Provide the (X, Y) coordinate of the cell's center where the given text is located.  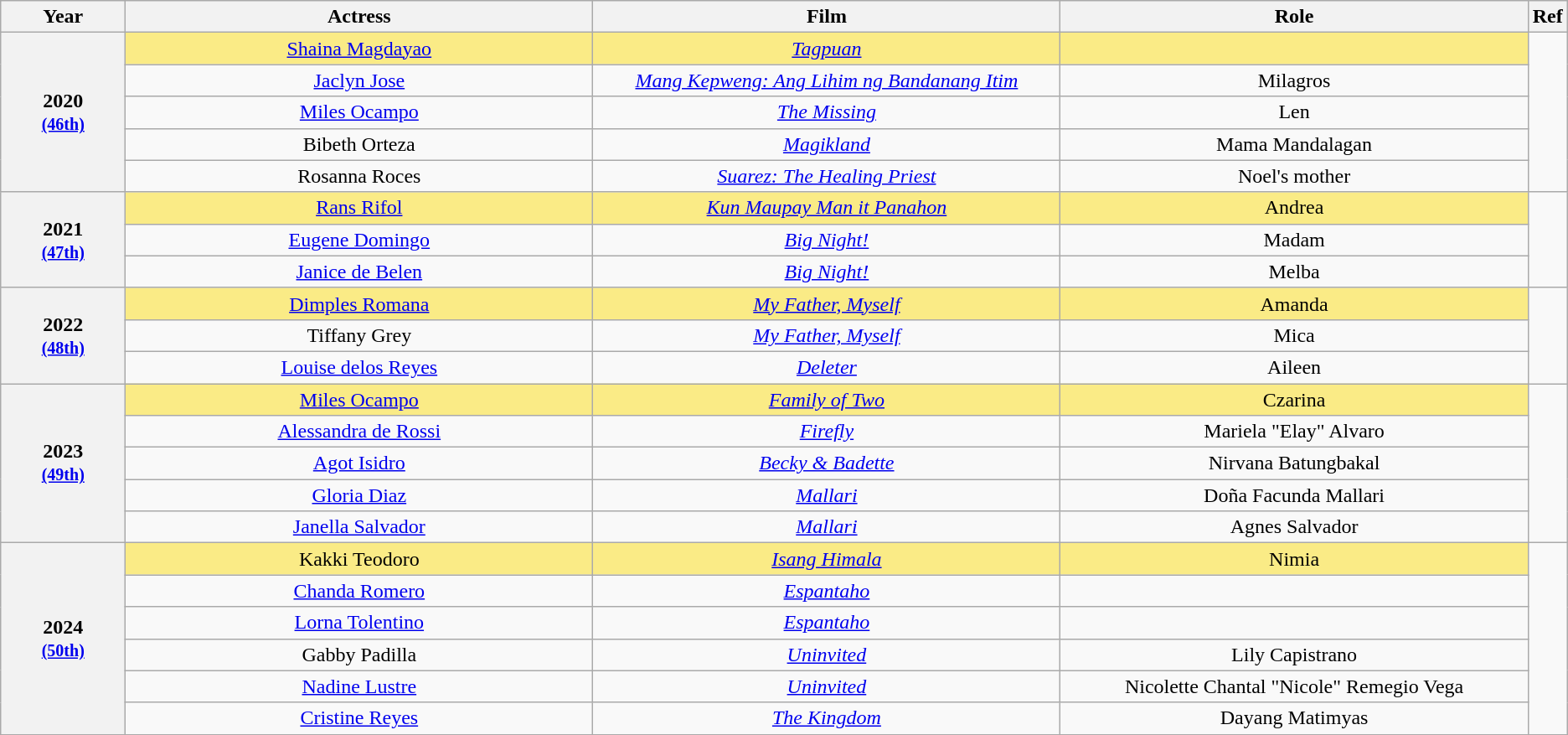
Milagros (1294, 80)
Andrea (1294, 208)
Shaina Magdayao (359, 49)
Becky & Badette (827, 463)
Actress (359, 17)
Bibeth Orteza (359, 144)
Madam (1294, 240)
Nirvana Batungbakal (1294, 463)
Dimples Romana (359, 303)
Czarina (1294, 400)
Lorna Tolentino (359, 623)
Agot Isidro (359, 463)
Cristine Reyes (359, 718)
Noel's mother (1294, 176)
Eugene Domingo (359, 240)
Dayang Matimyas (1294, 718)
The Kingdom (827, 718)
Janella Salvador (359, 527)
Family of Two (827, 400)
2022 (48th) (64, 335)
Mang Kepweng: Ang Lihim ng Bandanang Itim (827, 80)
Aileen (1294, 367)
Louise delos Reyes (359, 367)
Suarez: The Healing Priest (827, 176)
Rans Rifol (359, 208)
2023 (49th) (64, 463)
Nimia (1294, 559)
Nicolette Chantal "Nicole" Remegio Vega (1294, 686)
2020 (46th) (64, 112)
Tiffany Grey (359, 335)
Chanda Romero (359, 591)
Doña Facunda Mallari (1294, 495)
Kakki Teodoro (359, 559)
Mama Mandalagan (1294, 144)
Film (827, 17)
2024 (50th) (64, 639)
Year (64, 17)
Rosanna Roces (359, 176)
Isang Himala (827, 559)
Mariela "Elay" Alvaro (1294, 432)
Jaclyn Jose (359, 80)
Nadine Lustre (359, 686)
2021 (47th) (64, 240)
Agnes Salvador (1294, 527)
Kun Maupay Man it Panahon (827, 208)
Deleter (827, 367)
Amanda (1294, 303)
Melba (1294, 272)
Tagpuan (827, 49)
Len (1294, 112)
Ref (1548, 17)
Gloria Diaz (359, 495)
Janice de Belen (359, 272)
The Missing (827, 112)
Firefly (827, 432)
Alessandra de Rossi (359, 432)
Lily Capistrano (1294, 655)
Mica (1294, 335)
Gabby Padilla (359, 655)
Magikland (827, 144)
Role (1294, 17)
